Provide the (X, Y) coordinate of the cell's center where the given text is located.  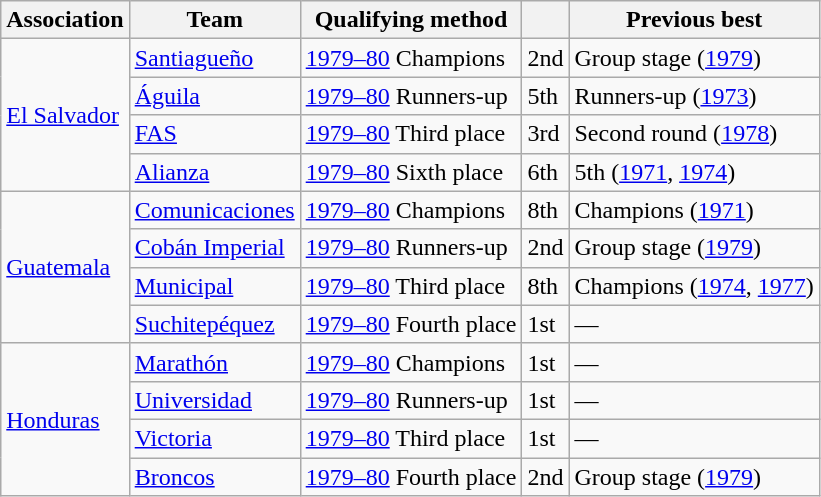
Guatemala (65, 267)
Team (214, 20)
Champions (1971) (694, 210)
Honduras (65, 419)
Champions (1974, 1977) (694, 286)
Águila (214, 96)
Broncos (214, 477)
Santiagueño (214, 58)
6th (546, 172)
Victoria (214, 438)
1979–80 Sixth place (411, 172)
3rd (546, 134)
Second round (1978) (694, 134)
Comunicaciones (214, 210)
Suchitepéquez (214, 324)
Universidad (214, 400)
FAS (214, 134)
Previous best (694, 20)
Runners-up (1973) (694, 96)
El Salvador (65, 115)
Association (65, 20)
Qualifying method (411, 20)
Alianza (214, 172)
Cobán Imperial (214, 248)
Marathón (214, 362)
5th (546, 96)
5th (1971, 1974) (694, 172)
Municipal (214, 286)
